Find where the given text appears and provide that cell's center as [x, y] coordinate. 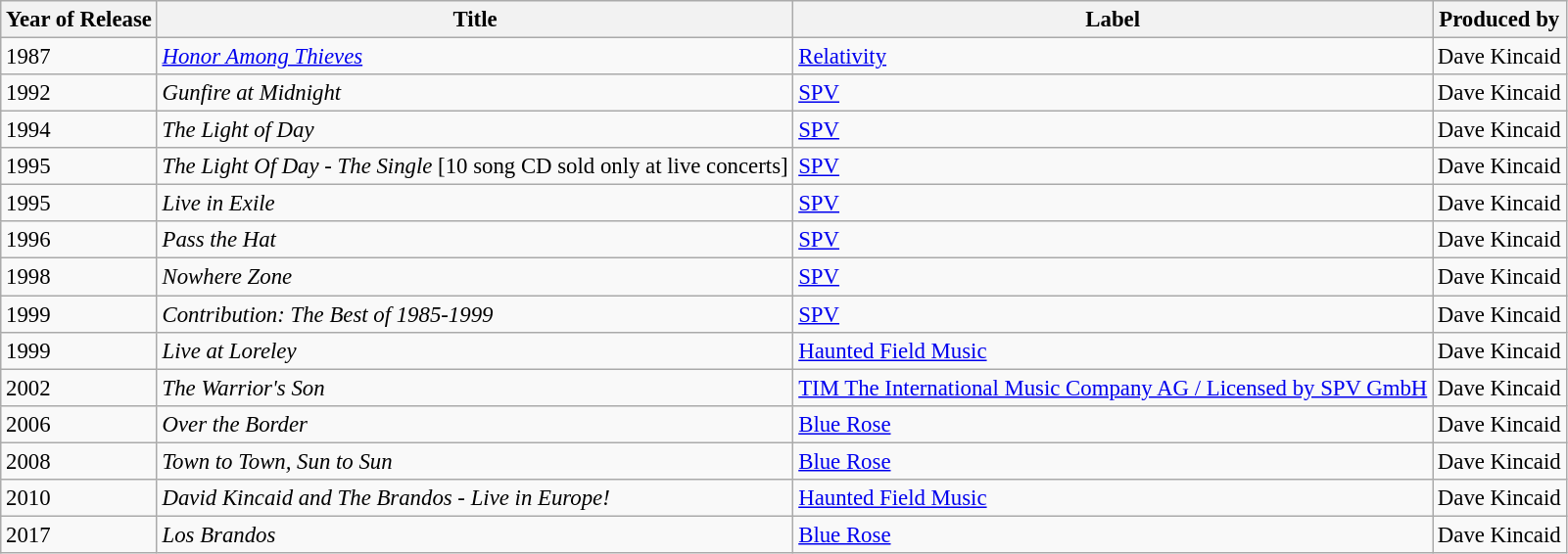
Live in Exile [475, 204]
The Light of Day [475, 130]
2010 [78, 498]
Gunfire at Midnight [475, 93]
1998 [78, 277]
TIM The International Music Company AG / Licensed by SPV GmbH [1113, 388]
Year of Release [78, 20]
1992 [78, 93]
Title [475, 20]
Nowhere Zone [475, 277]
Honor Among Thieves [475, 57]
Live at Loreley [475, 350]
2017 [78, 534]
The Light Of Day - The Single [10 song CD sold only at live concerts] [475, 166]
The Warrior's Son [475, 388]
Contribution: The Best of 1985-1999 [475, 314]
1994 [78, 130]
1996 [78, 240]
Relativity [1113, 57]
David Kincaid and The Brandos - Live in Europe! [475, 498]
Los Brandos [475, 534]
Over the Border [475, 424]
2002 [78, 388]
Label [1113, 20]
Produced by [1499, 20]
Town to Town, Sun to Sun [475, 461]
Pass the Hat [475, 240]
2008 [78, 461]
1987 [78, 57]
2006 [78, 424]
